Extract the [x, y] coordinate from the center of the cell holding the provided text.  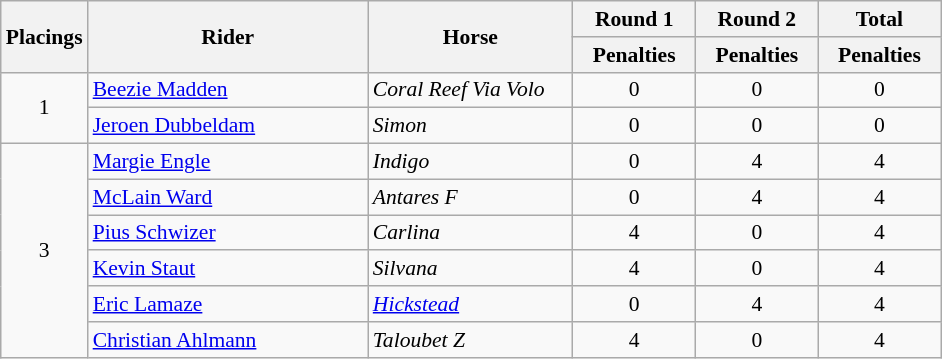
Round 1 [634, 19]
Hickstead [470, 304]
Beezie Madden [228, 90]
1 [44, 108]
Silvana [470, 269]
Pius Schwizer [228, 233]
Simon [470, 126]
Placings [44, 36]
3 [44, 251]
Carlina [470, 233]
Rider [228, 36]
Coral Reef Via Volo [470, 90]
Jeroen Dubbeldam [228, 126]
Indigo [470, 162]
Antares F [470, 197]
Eric Lamaze [228, 304]
Round 2 [758, 19]
Horse [470, 36]
Margie Engle [228, 162]
Total [880, 19]
Taloubet Z [470, 340]
McLain Ward [228, 197]
Kevin Staut [228, 269]
Christian Ahlmann [228, 340]
